Identify which cell holds the provided text, then report its (X, Y) central coordinate. 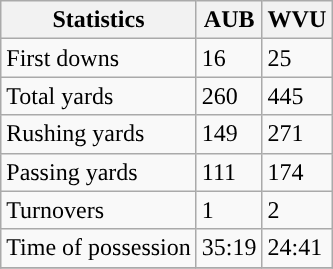
35:19 (229, 248)
Statistics (99, 20)
Turnovers (99, 210)
Rushing yards (99, 134)
111 (229, 172)
149 (229, 134)
Total yards (99, 96)
First downs (99, 58)
2 (297, 210)
Passing yards (99, 172)
1 (229, 210)
445 (297, 96)
24:41 (297, 248)
Time of possession (99, 248)
25 (297, 58)
260 (229, 96)
174 (297, 172)
WVU (297, 20)
271 (297, 134)
16 (229, 58)
AUB (229, 20)
